Search for the cell housing the specified text and yield its (x, y) center coordinate. 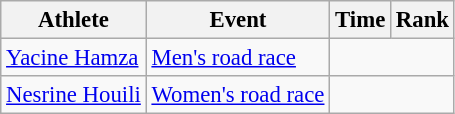
Event (238, 20)
Women's road race (238, 95)
Yacine Hamza (74, 58)
Athlete (74, 20)
Time (360, 20)
Men's road race (238, 58)
Nesrine Houili (74, 95)
Rank (423, 20)
